Provide the [X, Y] coordinate of the cell's center where the given text is located.  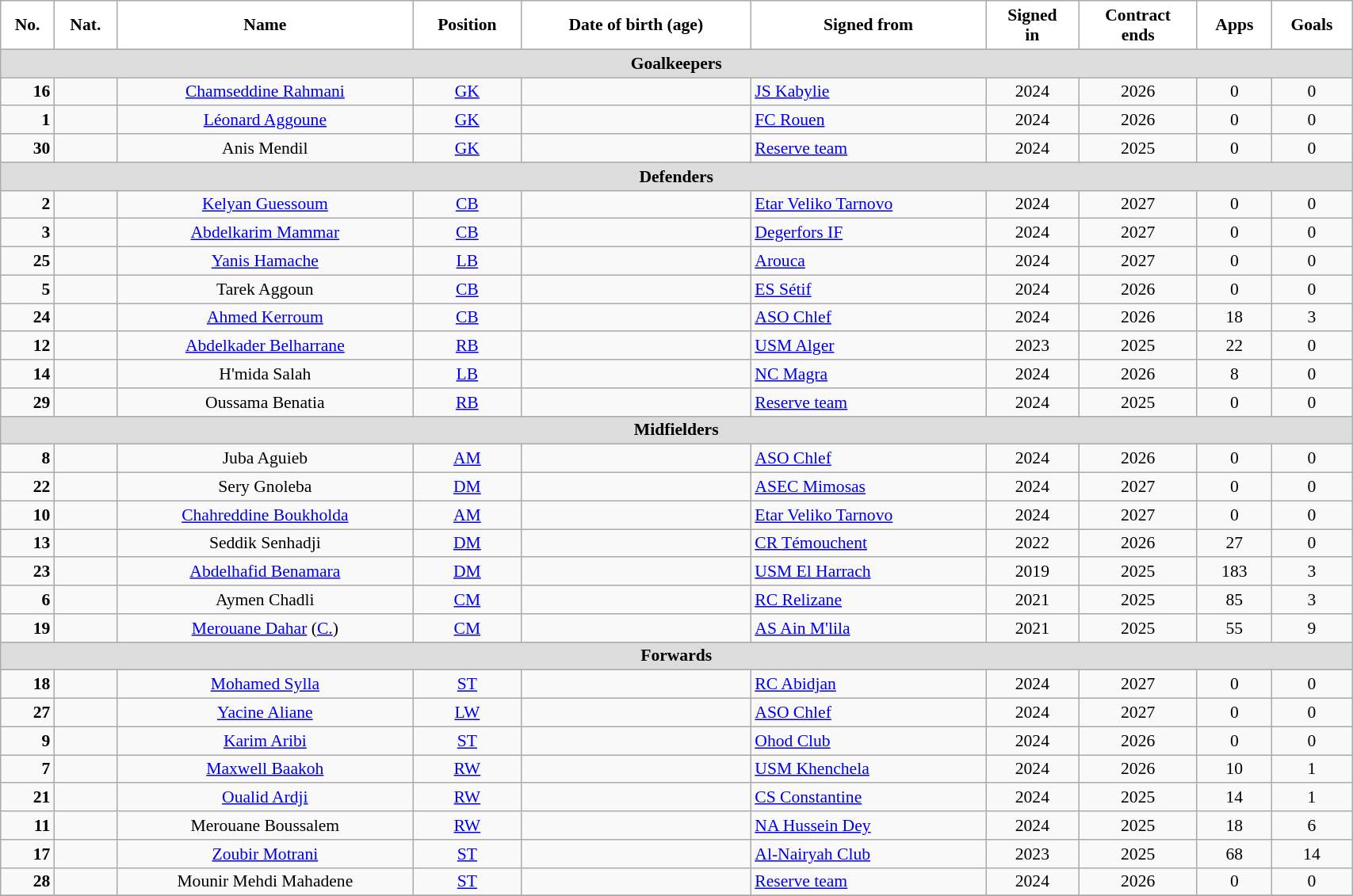
Midfielders [677, 430]
Maxwell Baakoh [265, 769]
Apps [1234, 25]
23 [28, 572]
Position [467, 25]
Kelyan Guessoum [265, 204]
NC Magra [869, 374]
Nat. [86, 25]
183 [1234, 572]
ES Sétif [869, 289]
USM El Harrach [869, 572]
Forwards [677, 656]
Juba Aguieb [265, 459]
Tarek Aggoun [265, 289]
Al-Nairyah Club [869, 854]
16 [28, 92]
Ohod Club [869, 741]
Yacine Aliane [265, 713]
Oussama Benatia [265, 402]
7 [28, 769]
Ahmed Kerroum [265, 318]
Abdelkader Belharrane [265, 346]
Abdelhafid Benamara [265, 572]
Chahreddine Boukholda [265, 515]
Sery Gnoleba [265, 487]
19 [28, 628]
JS Kabylie [869, 92]
CS Constantine [869, 798]
13 [28, 543]
USM Alger [869, 346]
2022 [1032, 543]
Merouane Dahar (C.) [265, 628]
Signed from [869, 25]
Degerfors IF [869, 233]
Contractends [1138, 25]
25 [28, 261]
AS Ain M'lila [869, 628]
55 [1234, 628]
Oualid Ardji [265, 798]
Date of birth (age) [636, 25]
H'mida Salah [265, 374]
Arouca [869, 261]
Signedin [1032, 25]
USM Khenchela [869, 769]
Defenders [677, 177]
2 [28, 204]
CR Témouchent [869, 543]
RC Abidjan [869, 684]
68 [1234, 854]
Mounir Mehdi Mahadene [265, 882]
Goals [1311, 25]
85 [1234, 600]
Mohamed Sylla [265, 684]
ASEC Mimosas [869, 487]
28 [28, 882]
30 [28, 148]
Merouane Boussalem [265, 825]
LW [467, 713]
12 [28, 346]
Name [265, 25]
Goalkeepers [677, 63]
Léonard Aggoune [265, 120]
5 [28, 289]
Anis Mendil [265, 148]
24 [28, 318]
Yanis Hamache [265, 261]
Karim Aribi [265, 741]
Aymen Chadli [265, 600]
29 [28, 402]
FC Rouen [869, 120]
No. [28, 25]
Zoubir Motrani [265, 854]
21 [28, 798]
Abdelkarim Mammar [265, 233]
2019 [1032, 572]
Seddik Senhadji [265, 543]
RC Relizane [869, 600]
17 [28, 854]
11 [28, 825]
NA Hussein Dey [869, 825]
Chamseddine Rahmani [265, 92]
